Scan for the cell matching the given text and deliver its [x, y] coordinate at center. 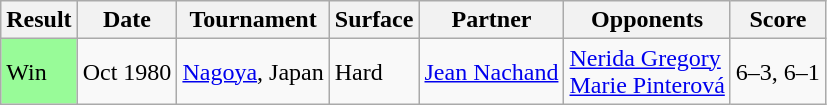
Surface [374, 20]
Tournament [253, 20]
Date [127, 20]
Opponents [647, 20]
6–3, 6–1 [778, 72]
Win [39, 72]
Partner [492, 20]
Oct 1980 [127, 72]
Hard [374, 72]
Nerida Gregory Marie Pinterová [647, 72]
Nagoya, Japan [253, 72]
Score [778, 20]
Jean Nachand [492, 72]
Result [39, 20]
